Find where the given text appears and provide that cell's center as [x, y] coordinate. 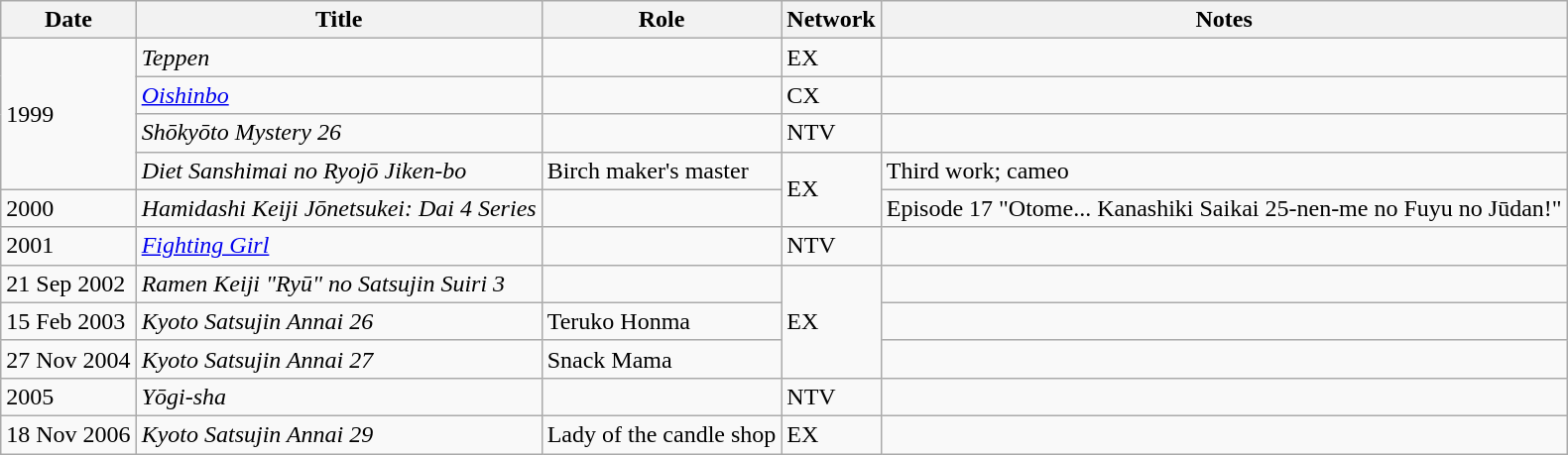
18 Nov 2006 [68, 434]
Kyoto Satsujin Annai 26 [339, 321]
Title [339, 20]
2000 [68, 208]
Teppen [339, 57]
Kyoto Satsujin Annai 29 [339, 434]
Shōkyōto Mystery 26 [339, 133]
1999 [68, 114]
Yōgi-sha [339, 397]
Network [831, 20]
Ramen Keiji "Ryū" no Satsujin Suiri 3 [339, 284]
27 Nov 2004 [68, 359]
Date [68, 20]
2005 [68, 397]
Teruko Honma [662, 321]
Episode 17 "Otome... Kanashiki Saikai 25-nen-me no Fuyu no Jūdan!" [1224, 208]
Fighting Girl [339, 246]
Kyoto Satsujin Annai 27 [339, 359]
2001 [68, 246]
21 Sep 2002 [68, 284]
Notes [1224, 20]
15 Feb 2003 [68, 321]
Hamidashi Keiji Jōnetsukei: Dai 4 Series [339, 208]
CX [831, 95]
Third work; cameo [1224, 171]
Diet Sanshimai no Ryojō Jiken-bo [339, 171]
Lady of the candle shop [662, 434]
Birch maker's master [662, 171]
Role [662, 20]
Snack Mama [662, 359]
Oishinbo [339, 95]
